Return the [x, y] coordinate for the center point of the cell that contains the specified text.  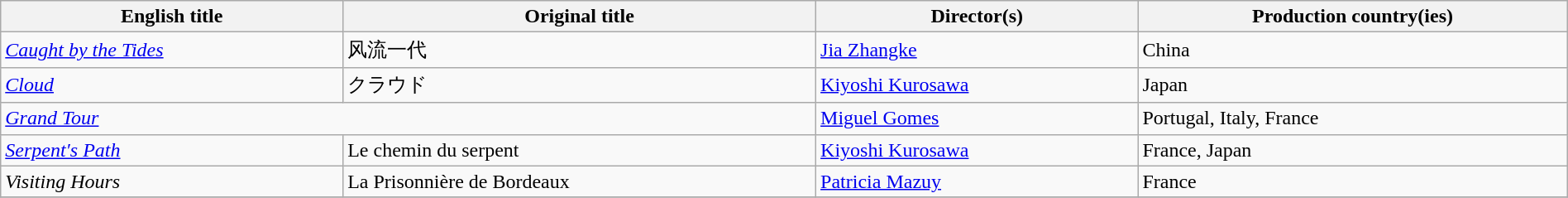
Portugal, Italy, France [1353, 118]
风流一代 [580, 50]
Japan [1353, 85]
Production country(ies) [1353, 17]
Caught by the Tides [172, 50]
Visiting Hours [172, 181]
Serpent′s Path [172, 150]
La Prisonnière de Bordeaux [580, 181]
Jia Zhangke [978, 50]
Patricia Mazuy [978, 181]
Original title [580, 17]
Grand Tour [409, 118]
クラウド [580, 85]
Director(s) [978, 17]
France [1353, 181]
Miguel Gomes [978, 118]
Le chemin du serpent [580, 150]
France, Japan [1353, 150]
Cloud [172, 85]
China [1353, 50]
English title [172, 17]
